For the text-containing cell, return its midpoint in (X, Y) coordinate format. 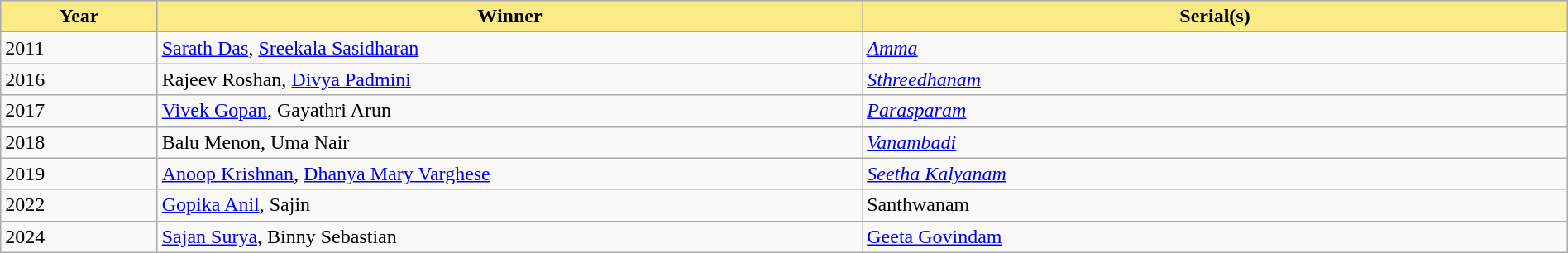
2018 (79, 142)
Vivek Gopan, Gayathri Arun (509, 111)
2022 (79, 205)
Serial(s) (1216, 17)
Amma (1216, 48)
2019 (79, 174)
Rajeev Roshan, Divya Padmini (509, 79)
Balu Menon, Uma Nair (509, 142)
Vanambadi (1216, 142)
Seetha Kalyanam (1216, 174)
Winner (509, 17)
Sajan Surya, Binny Sebastian (509, 236)
Sarath Das, Sreekala Sasidharan (509, 48)
Gopika Anil, Sajin (509, 205)
2016 (79, 79)
Sthreedhanam (1216, 79)
2011 (79, 48)
Parasparam (1216, 111)
Anoop Krishnan, Dhanya Mary Varghese (509, 174)
2017 (79, 111)
2024 (79, 236)
Santhwanam (1216, 205)
Geeta Govindam (1216, 236)
Year (79, 17)
